Determine the [x, y] coordinate at the center of the cell enclosing the given text.  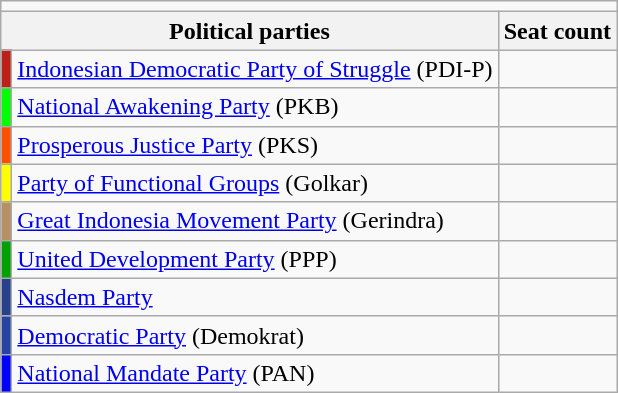
Great Indonesia Movement Party (Gerindra) [255, 221]
Seat count [557, 31]
Nasdem Party [255, 297]
National Mandate Party (PAN) [255, 373]
Indonesian Democratic Party of Struggle (PDI-P) [255, 69]
United Development Party (PPP) [255, 259]
Democratic Party (Demokrat) [255, 335]
Party of Functional Groups (Golkar) [255, 183]
National Awakening Party (PKB) [255, 107]
Prosperous Justice Party (PKS) [255, 145]
Political parties [250, 31]
